For the text-containing cell, return its midpoint in [x, y] coordinate format. 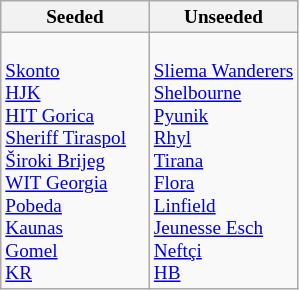
Seeded [75, 17]
Skonto HJK HIT Gorica Sheriff Tiraspol Široki Brijeg WIT Georgia Pobeda Kaunas Gomel KR [75, 160]
Unseeded [223, 17]
Sliema Wanderers Shelbourne Pyunik Rhyl Tirana Flora Linfield Jeunesse Esch Neftçi HB [223, 160]
